Capture the cell that displays the provided text and extract its (X, Y) central coordinate. 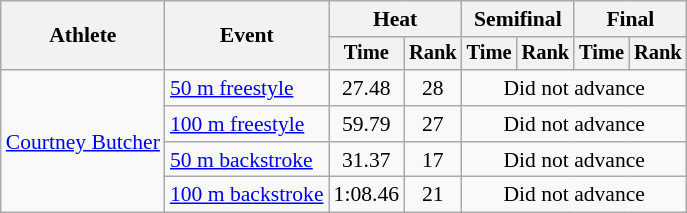
Athlete (83, 36)
Final (630, 19)
31.37 (366, 160)
59.79 (366, 124)
21 (433, 195)
17 (433, 160)
Heat (396, 19)
28 (433, 88)
100 m backstroke (247, 195)
50 m backstroke (247, 160)
50 m freestyle (247, 88)
100 m freestyle (247, 124)
Event (247, 36)
27.48 (366, 88)
Courtney Butcher (83, 141)
Semifinal (518, 19)
27 (433, 124)
1:08.46 (366, 195)
